Return the (x, y) coordinate for the center point of the cell that contains the specified text.  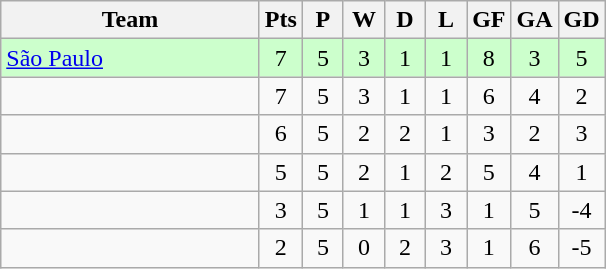
GF (489, 20)
L (446, 20)
São Paulo (130, 58)
P (322, 20)
W (364, 20)
D (404, 20)
GA (534, 20)
8 (489, 58)
0 (364, 248)
Pts (280, 20)
Team (130, 20)
-4 (582, 210)
GD (582, 20)
-5 (582, 248)
